For the text-containing cell, return its midpoint in [x, y] coordinate format. 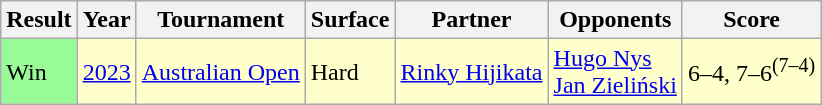
Tournament [220, 20]
6–4, 7–6(7–4) [751, 72]
Year [106, 20]
Opponents [615, 20]
Score [751, 20]
Hugo Nys Jan Zieliński [615, 72]
Partner [472, 20]
Hard [350, 72]
Surface [350, 20]
Australian Open [220, 72]
Result [39, 20]
Win [39, 72]
2023 [106, 72]
Rinky Hijikata [472, 72]
